Find where the given text appears and provide that cell's center as [X, Y] coordinate. 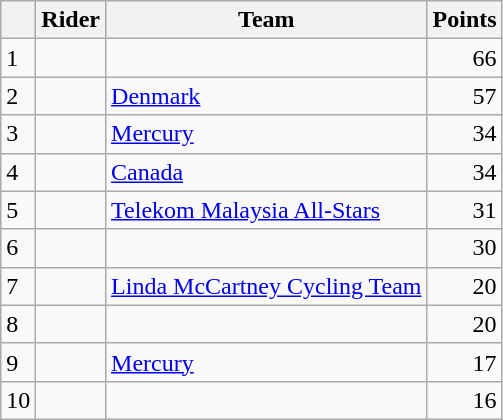
16 [464, 400]
4 [18, 172]
Team [267, 20]
66 [464, 58]
Telekom Malaysia All-Stars [267, 210]
5 [18, 210]
57 [464, 96]
30 [464, 248]
Rider [71, 20]
6 [18, 248]
9 [18, 362]
10 [18, 400]
2 [18, 96]
3 [18, 134]
31 [464, 210]
17 [464, 362]
Denmark [267, 96]
8 [18, 324]
Linda McCartney Cycling Team [267, 286]
1 [18, 58]
Points [464, 20]
7 [18, 286]
Canada [267, 172]
